Detect which cell encompasses the target text, then output its (x, y) center coordinate. 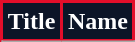
Title (32, 22)
Name (98, 22)
